Locate the cell with the specified text and output its [x, y] center coordinate. 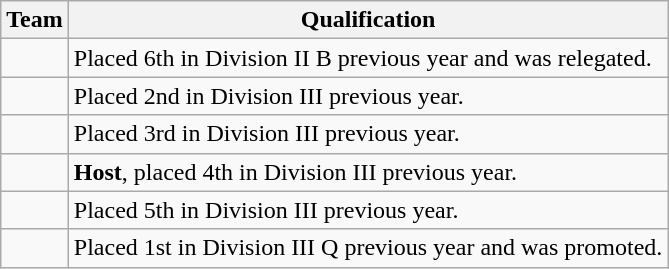
Placed 3rd in Division III previous year. [368, 134]
Placed 1st in Division III Q previous year and was promoted. [368, 248]
Qualification [368, 20]
Team [35, 20]
Placed 6th in Division II B previous year and was relegated. [368, 58]
Placed 5th in Division III previous year. [368, 210]
Host, placed 4th in Division III previous year. [368, 172]
Placed 2nd in Division III previous year. [368, 96]
